Provide the (X, Y) coordinate of the cell's center where the given text is located.  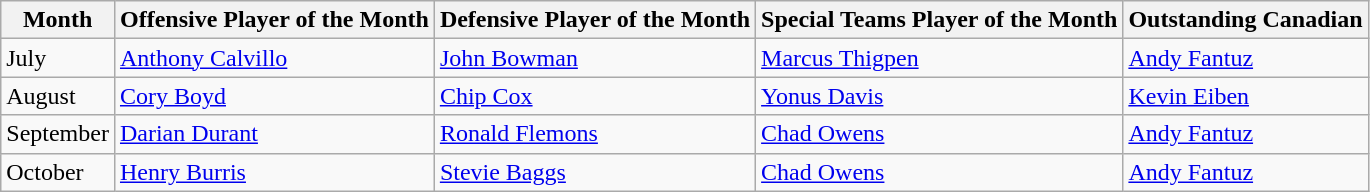
September (58, 134)
October (58, 172)
Anthony Calvillo (274, 58)
Ronald Flemons (594, 134)
John Bowman (594, 58)
Yonus Davis (940, 96)
Month (58, 20)
Outstanding Canadian (1246, 20)
Special Teams Player of the Month (940, 20)
Darian Durant (274, 134)
Cory Boyd (274, 96)
August (58, 96)
Offensive Player of the Month (274, 20)
Chip Cox (594, 96)
Defensive Player of the Month (594, 20)
Kevin Eiben (1246, 96)
Marcus Thigpen (940, 58)
Stevie Baggs (594, 172)
July (58, 58)
Henry Burris (274, 172)
